Output the (x, y) coordinate of the center of the cell containing the given text.  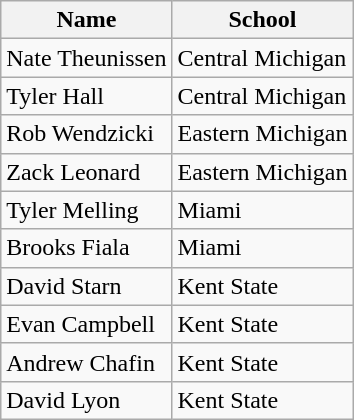
Evan Campbell (86, 324)
David Lyon (86, 400)
Andrew Chafin (86, 362)
Rob Wendzicki (86, 134)
Brooks Fiala (86, 248)
Tyler Hall (86, 96)
David Starn (86, 286)
Tyler Melling (86, 210)
School (262, 20)
Name (86, 20)
Zack Leonard (86, 172)
Nate Theunissen (86, 58)
